Search for the cell housing the specified text and yield its (X, Y) center coordinate. 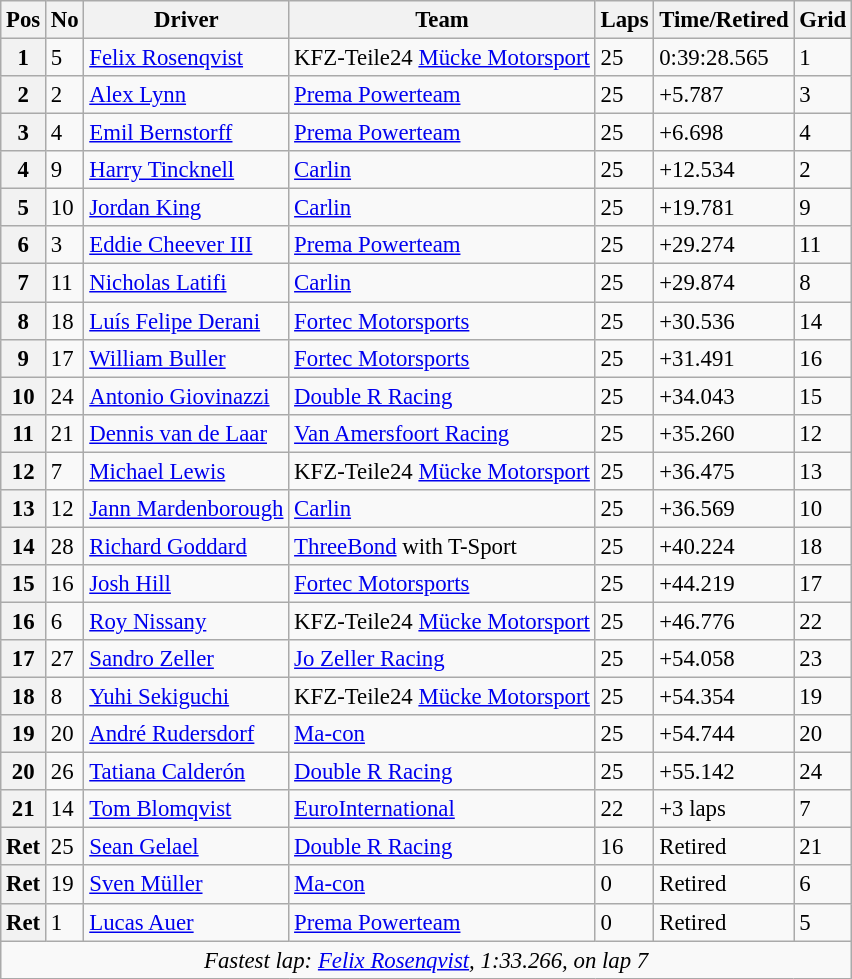
Team (442, 20)
+55.142 (724, 772)
Josh Hill (186, 584)
+12.534 (724, 170)
Van Amersfoort Racing (442, 433)
+36.475 (724, 471)
27 (65, 659)
+29.274 (724, 245)
26 (65, 772)
+29.874 (724, 283)
Laps (624, 20)
Luís Felipe Derani (186, 321)
EuroInternational (442, 809)
ThreeBond with T-Sport (442, 546)
Sean Gelael (186, 847)
+46.776 (724, 621)
Sandro Zeller (186, 659)
+19.781 (724, 208)
Grid (822, 20)
+5.787 (724, 95)
Richard Goddard (186, 546)
+36.569 (724, 509)
23 (822, 659)
Jordan King (186, 208)
Pos (24, 20)
Eddie Cheever III (186, 245)
+54.058 (724, 659)
28 (65, 546)
Driver (186, 20)
Roy Nissany (186, 621)
+31.491 (724, 358)
André Rudersdorf (186, 734)
Yuhi Sekiguchi (186, 697)
Tatiana Calderón (186, 772)
+54.744 (724, 734)
Nicholas Latifi (186, 283)
Dennis van de Laar (186, 433)
+35.260 (724, 433)
Lucas Auer (186, 922)
William Buller (186, 358)
Felix Rosenqvist (186, 58)
Harry Tincknell (186, 170)
0:39:28.565 (724, 58)
Tom Blomqvist (186, 809)
+44.219 (724, 584)
Jo Zeller Racing (442, 659)
Emil Bernstorff (186, 133)
+34.043 (724, 396)
+30.536 (724, 321)
Jann Mardenborough (186, 509)
+3 laps (724, 809)
+40.224 (724, 546)
Sven Müller (186, 885)
Alex Lynn (186, 95)
Michael Lewis (186, 471)
Time/Retired (724, 20)
No (65, 20)
+6.698 (724, 133)
Antonio Giovinazzi (186, 396)
Fastest lap: Felix Rosenqvist, 1:33.266, on lap 7 (426, 960)
+54.354 (724, 697)
